Return [x, y] of the center of cell containing provided text 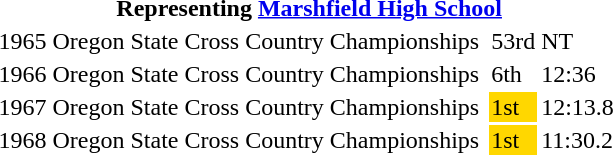
6th [514, 74]
53rd [514, 41]
